Identify which cell holds the provided text, then report its [X, Y] central coordinate. 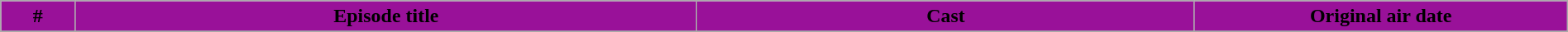
Cast [946, 16]
Episode title [386, 16]
# [38, 16]
Original air date [1381, 16]
